Scan for the cell matching the given text and deliver its [X, Y] coordinate at center. 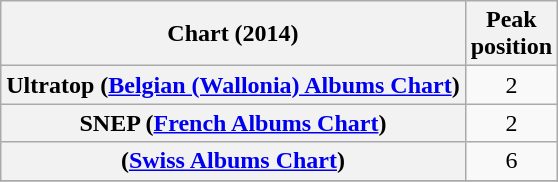
(Swiss Albums Chart) [233, 161]
Ultratop (Belgian (Wallonia) Albums Chart) [233, 85]
6 [511, 161]
Peakposition [511, 34]
SNEP (French Albums Chart) [233, 123]
Chart (2014) [233, 34]
